Identify which cell holds the provided text, then report its [x, y] central coordinate. 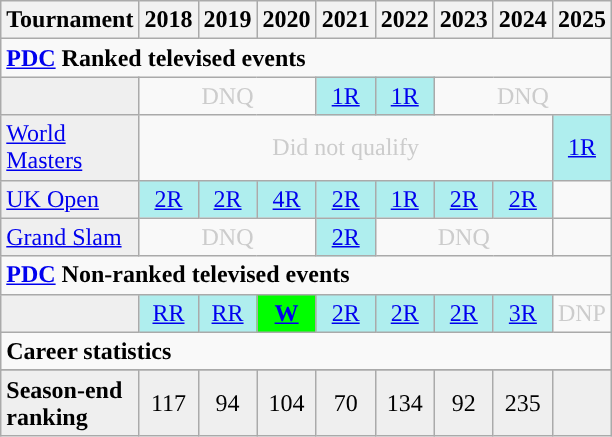
94 [228, 402]
2024 [522, 20]
235 [522, 402]
4R [286, 199]
134 [404, 402]
2021 [346, 20]
2019 [228, 20]
117 [168, 402]
2025 [582, 20]
Grand Slam [70, 237]
3R [522, 313]
Season-end ranking [70, 402]
Tournament [70, 20]
World Masters [70, 148]
2018 [168, 20]
PDC Non-ranked televised events [306, 275]
Career statistics [306, 351]
UK Open [70, 199]
PDC Ranked televised events [306, 58]
DNP [582, 313]
W [286, 313]
Did not qualify [346, 148]
2020 [286, 20]
92 [464, 402]
2023 [464, 20]
104 [286, 402]
2022 [404, 20]
70 [346, 402]
